Determine the (x, y) coordinate at the center of the cell enclosing the given text.  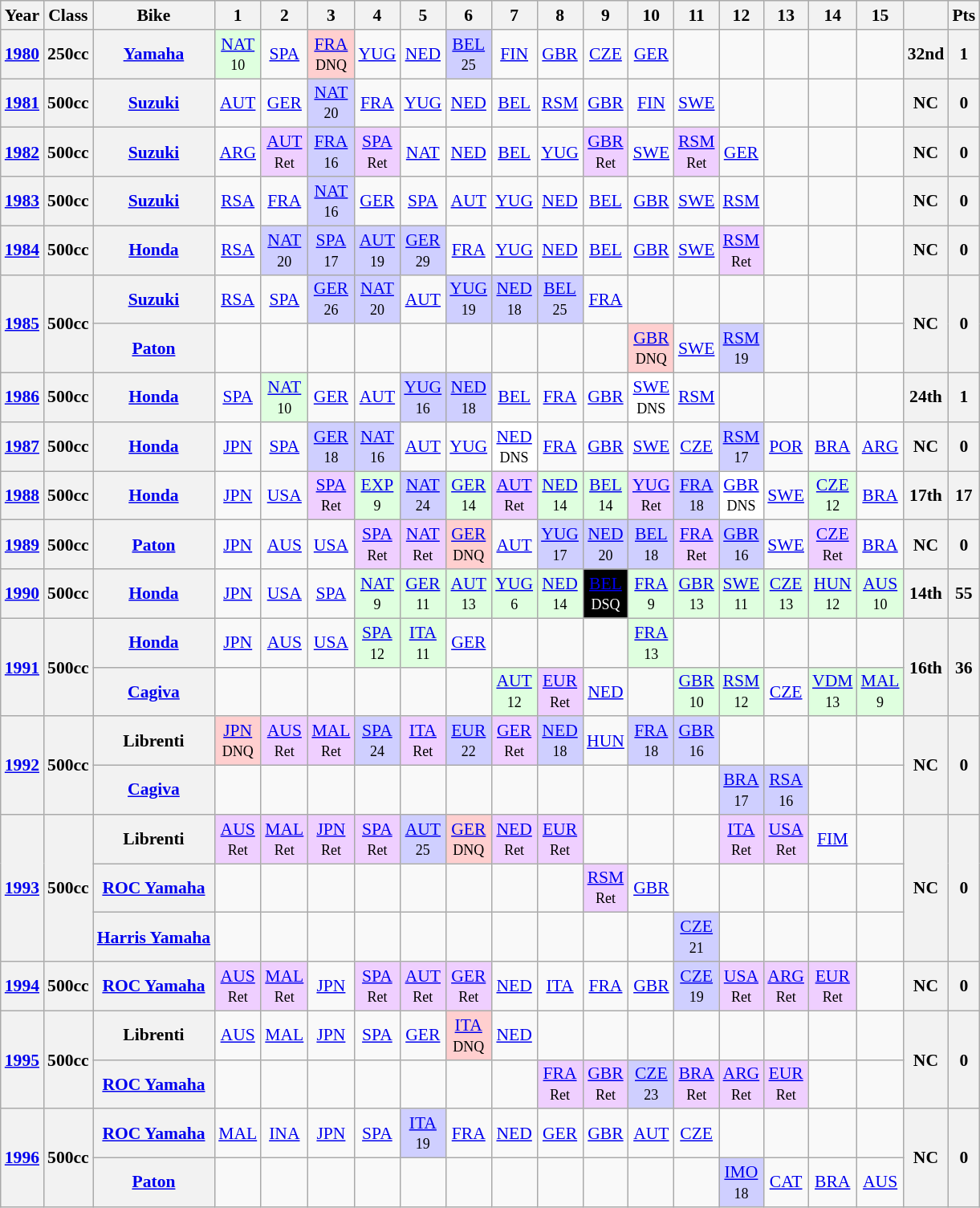
YUGRet (652, 496)
CZE12 (833, 496)
ITADNQ (469, 1035)
GBR10 (697, 692)
4 (377, 15)
ITA19 (422, 1133)
13 (786, 15)
36 (963, 667)
SWE11 (742, 594)
SPA17 (331, 250)
JPNDNQ (238, 742)
INA (284, 1133)
Year (22, 15)
AUT12 (514, 692)
GER29 (422, 250)
1990 (22, 594)
11 (697, 15)
FRADNQ (331, 55)
1985 (22, 323)
POR (786, 446)
NED20 (605, 544)
1995 (22, 1060)
YUG19 (469, 299)
CAT (786, 1183)
10 (652, 15)
6 (469, 15)
NAT24 (422, 496)
1980 (22, 55)
YUG6 (514, 594)
GER11 (422, 594)
RSA16 (786, 790)
1989 (22, 544)
MAL9 (880, 692)
14th (926, 594)
AUT13 (469, 594)
8 (560, 15)
GBRDNS (742, 496)
CZE21 (697, 938)
9 (605, 15)
17 (963, 496)
NAT (422, 153)
7 (514, 15)
GER18 (331, 446)
SPA12 (377, 642)
14 (833, 15)
2 (284, 15)
FRA16 (331, 153)
AUT25 (422, 840)
RSM17 (742, 446)
CZE23 (652, 1084)
12 (742, 15)
1984 (22, 250)
EXP9 (377, 496)
CZE19 (697, 986)
AUS10 (880, 594)
15 (880, 15)
CZERet (833, 544)
GBRDNQ (652, 348)
1988 (22, 496)
FIM (833, 840)
5 (422, 15)
1994 (22, 986)
ITA11 (422, 642)
NEDRet (514, 840)
17th (926, 496)
BEL14 (605, 496)
YUG17 (560, 544)
NEDDNS (514, 446)
SPA24 (377, 742)
BELDSQ (605, 594)
BRA17 (742, 790)
1987 (22, 446)
FRA9 (652, 594)
1996 (22, 1158)
24th (926, 398)
GER26 (331, 299)
GER14 (469, 496)
250cc (68, 55)
HUN (605, 742)
SWEDNS (652, 398)
NATRet (422, 544)
EUR22 (469, 742)
JPNRet (331, 840)
1986 (22, 398)
BRARet (697, 1084)
RSM12 (742, 692)
Bike (154, 15)
Pts (963, 15)
Yamaha (154, 55)
1983 (22, 201)
32nd (926, 55)
BEL18 (652, 544)
FRA13 (652, 642)
CZE13 (786, 594)
Harris Yamaha (154, 938)
YUG16 (422, 398)
AUT19 (377, 250)
NAT9 (377, 594)
3 (331, 15)
16th (926, 667)
GBR13 (697, 594)
Class (68, 15)
IMO 18 (742, 1183)
1982 (22, 153)
HUN12 (833, 594)
1993 (22, 888)
1981 (22, 103)
ITA (560, 986)
RSM19 (742, 348)
1992 (22, 766)
1991 (22, 667)
55 (963, 594)
VDM13 (833, 692)
